For the text-containing cell, return its midpoint in (X, Y) coordinate format. 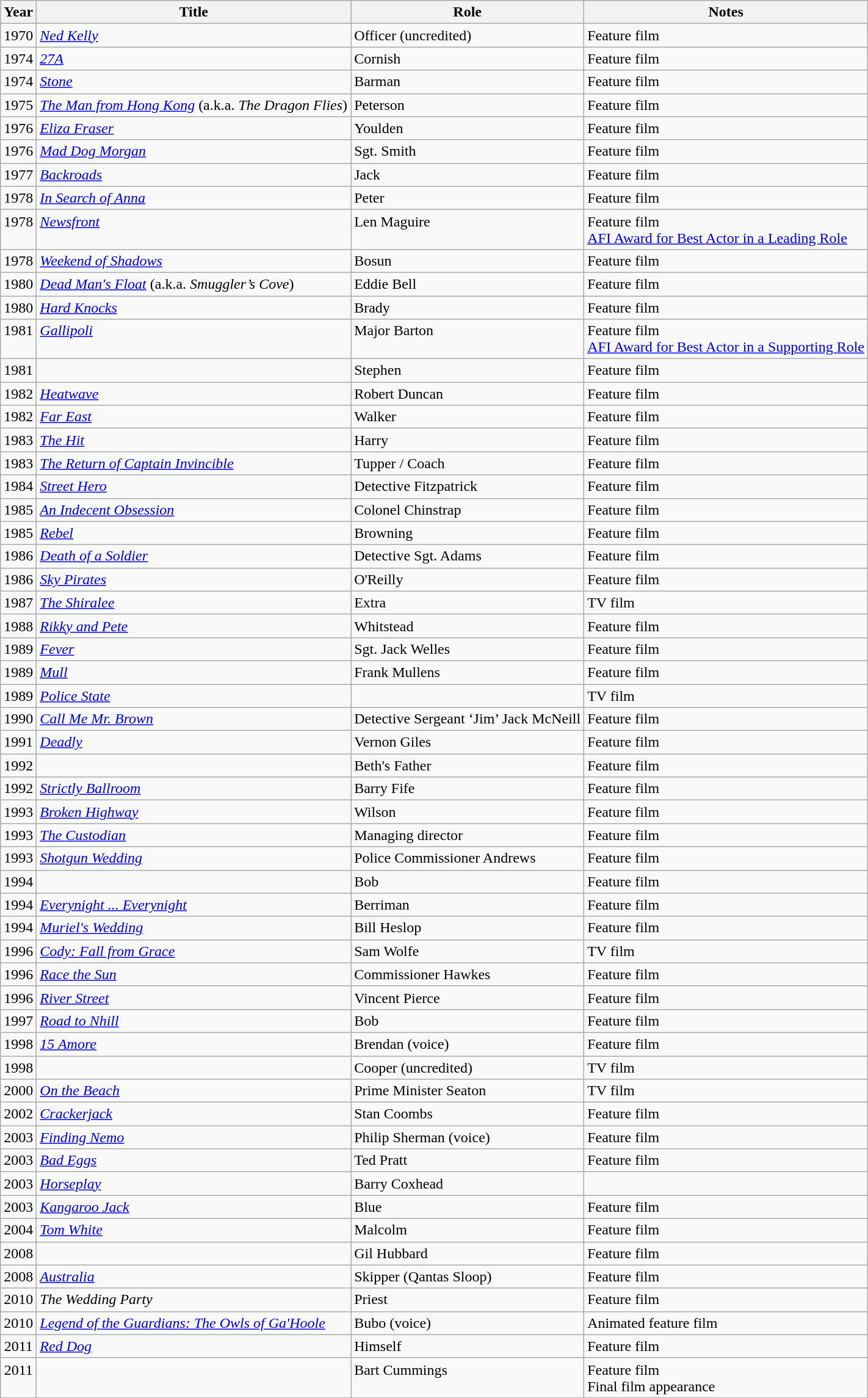
Skipper (Qantas Sloop) (468, 1277)
Youlden (468, 128)
Role (468, 12)
Deadly (194, 742)
Sky Pirates (194, 579)
Vincent Pierce (468, 998)
Race the Sun (194, 974)
O'Reilly (468, 579)
Detective Fitzpatrick (468, 487)
Far East (194, 417)
Brady (468, 307)
The Hit (194, 440)
Cody: Fall from Grace (194, 951)
Detective Sgt. Adams (468, 556)
In Search of Anna (194, 198)
Rikky and Pete (194, 626)
Newsfront (194, 230)
The Man from Hong Kong (a.k.a. The Dragon Flies) (194, 105)
Tom White (194, 1230)
An Indecent Obsession (194, 510)
Harry (468, 440)
Ted Pratt (468, 1161)
Peterson (468, 105)
27A (194, 59)
Himself (468, 1346)
Feature filmAFI Award for Best Actor in a Supporting Role (726, 339)
Horseplay (194, 1184)
Australia (194, 1277)
2002 (18, 1114)
Whitstead (468, 626)
Bill Heslop (468, 928)
The Wedding Party (194, 1300)
Extra (468, 603)
1970 (18, 35)
Everynight ... Everynight (194, 905)
Fever (194, 649)
Bosun (468, 261)
Prime Minister Seaton (468, 1091)
Stephen (468, 371)
Sgt. Jack Welles (468, 649)
1987 (18, 603)
Detective Sergeant ‘Jim’ Jack McNeill (468, 719)
Commissioner Hawkes (468, 974)
Animated feature film (726, 1323)
Backroads (194, 175)
Finding Nemo (194, 1137)
Legend of the Guardians: The Owls of Ga'Hoole (194, 1323)
Notes (726, 12)
Berriman (468, 905)
Weekend of Shadows (194, 261)
Title (194, 12)
Mull (194, 672)
Peter (468, 198)
Mad Dog Morgan (194, 151)
Brendan (voice) (468, 1044)
Sgt. Smith (468, 151)
Death of a Soldier (194, 556)
Rebel (194, 533)
15 Amore (194, 1044)
Heatwave (194, 394)
2004 (18, 1230)
Broken Highway (194, 812)
Year (18, 12)
1990 (18, 719)
Shotgun Wedding (194, 858)
Beth's Father (468, 766)
1988 (18, 626)
Blue (468, 1207)
Gallipoli (194, 339)
The Custodian (194, 835)
Walker (468, 417)
2000 (18, 1091)
Jack (468, 175)
Barry Coxhead (468, 1184)
The Return of Captain Invincible (194, 463)
Cornish (468, 59)
Street Hero (194, 487)
Barman (468, 82)
Tupper / Coach (468, 463)
River Street (194, 998)
Feature filmAFI Award for Best Actor in a Leading Role (726, 230)
Police State (194, 695)
Barry Fife (468, 789)
Road to Nhill (194, 1021)
Officer (uncredited) (468, 35)
Eddie Bell (468, 284)
Muriel's Wedding (194, 928)
Managing director (468, 835)
Stone (194, 82)
Eliza Fraser (194, 128)
Dead Man's Float (a.k.a. Smuggler’s Cove) (194, 284)
Bart Cummings (468, 1377)
Stan Coombs (468, 1114)
Vernon Giles (468, 742)
Malcolm (468, 1230)
Kangaroo Jack (194, 1207)
Call Me Mr. Brown (194, 719)
Police Commissioner Andrews (468, 858)
Wilson (468, 812)
Philip Sherman (voice) (468, 1137)
1975 (18, 105)
Bubo (voice) (468, 1323)
Major Barton (468, 339)
Priest (468, 1300)
Browning (468, 533)
Len Maguire (468, 230)
Robert Duncan (468, 394)
Frank Mullens (468, 672)
The Shiralee (194, 603)
1977 (18, 175)
Gil Hubbard (468, 1253)
Bad Eggs (194, 1161)
Crackerjack (194, 1114)
1991 (18, 742)
Colonel Chinstrap (468, 510)
1997 (18, 1021)
Red Dog (194, 1346)
On the Beach (194, 1091)
1984 (18, 487)
Cooper (uncredited) (468, 1068)
Ned Kelly (194, 35)
Feature filmFinal film appearance (726, 1377)
Hard Knocks (194, 307)
Sam Wolfe (468, 951)
Strictly Ballroom (194, 789)
